Find where the given text appears and provide that cell's center as (x, y) coordinate. 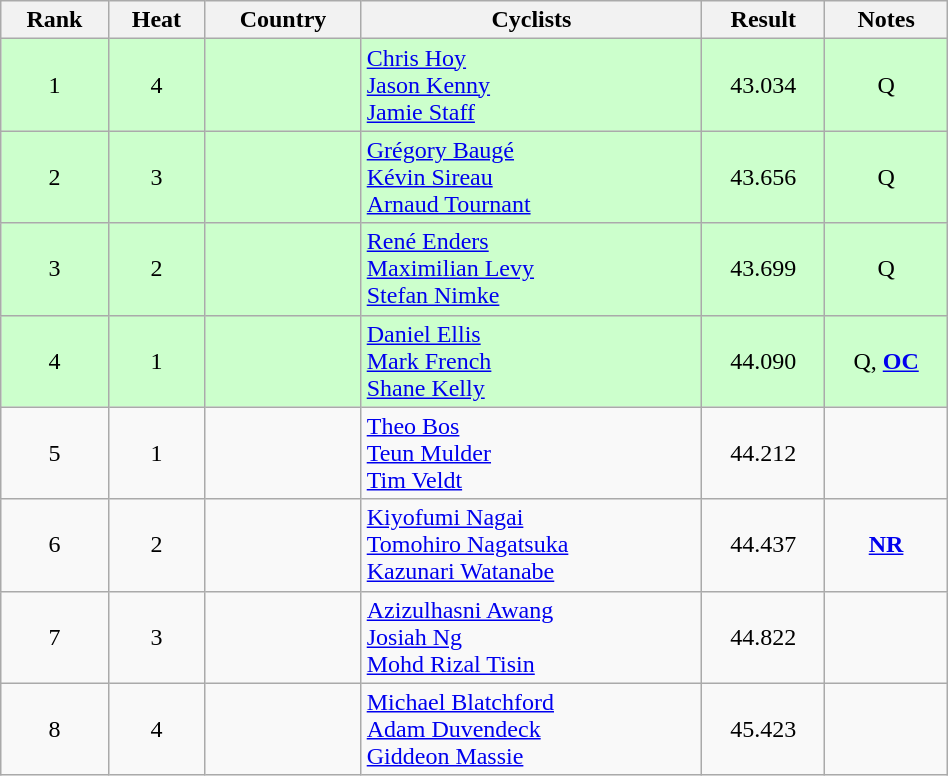
44.090 (764, 361)
44.822 (764, 637)
Chris HoyJason KennyJamie Staff (531, 85)
44.212 (764, 453)
43.034 (764, 85)
Theo BosTeun MulderTim Veldt (531, 453)
Kiyofumi NagaiTomohiro NagatsukaKazunari Watanabe (531, 545)
Grégory BaugéKévin SireauArnaud Tournant (531, 177)
8 (54, 729)
René EndersMaximilian LevyStefan Nimke (531, 269)
6 (54, 545)
Daniel EllisMark FrenchShane Kelly (531, 361)
NR (886, 545)
Notes (886, 20)
Result (764, 20)
43.656 (764, 177)
Rank (54, 20)
Q, OC (886, 361)
45.423 (764, 729)
5 (54, 453)
Michael BlatchfordAdam DuvendeckGiddeon Massie (531, 729)
Heat (156, 20)
Cyclists (531, 20)
Country (283, 20)
Azizulhasni AwangJosiah NgMohd Rizal Tisin (531, 637)
44.437 (764, 545)
43.699 (764, 269)
7 (54, 637)
